Capture the cell that displays the provided text and extract its (x, y) central coordinate. 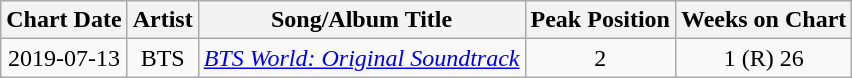
Chart Date (64, 20)
Song/Album Title (362, 20)
2 (600, 58)
BTS World: Original Soundtrack (362, 58)
Artist (162, 20)
Weeks on Chart (763, 20)
2019-07-13 (64, 58)
BTS (162, 58)
1 (R) 26 (763, 58)
Peak Position (600, 20)
